Capture the cell that displays the provided text and extract its [x, y] central coordinate. 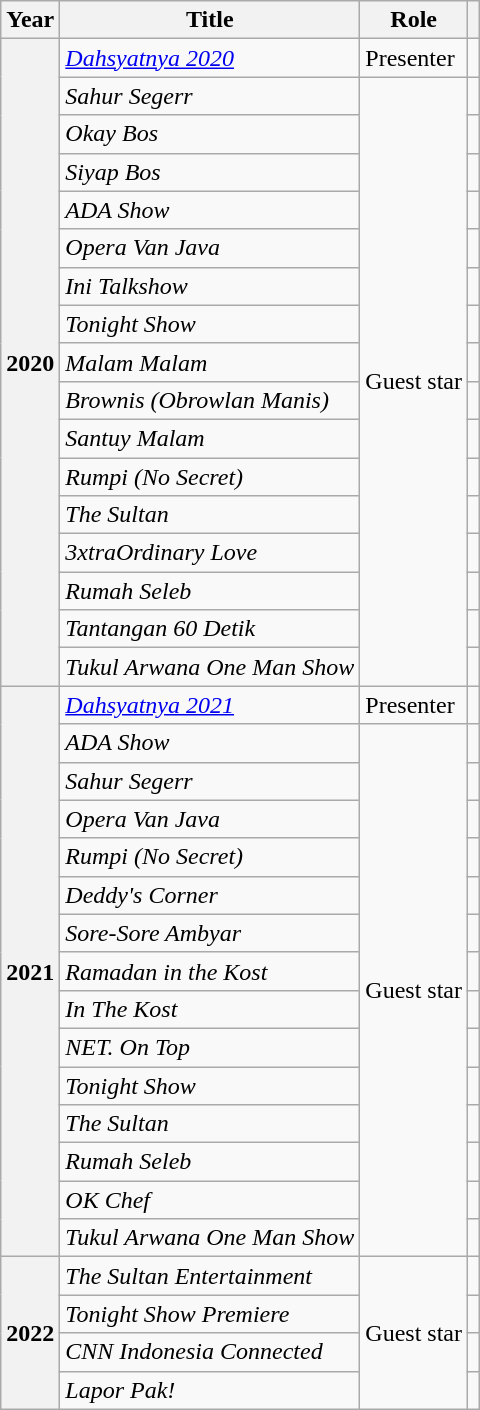
Ramadan in the Kost [210, 971]
Malam Malam [210, 362]
Year [30, 20]
The Sultan Entertainment [210, 1276]
2020 [30, 362]
Title [210, 20]
Tantangan 60 Detik [210, 629]
3xtraOrdinary Love [210, 553]
Siyap Bos [210, 172]
CNN Indonesia Connected [210, 1352]
Lapor Pak! [210, 1390]
Tonight Show Premiere [210, 1314]
2021 [30, 972]
OK Chef [210, 1200]
In The Kost [210, 1009]
Dahsyatnya 2021 [210, 705]
Dahsyatnya 2020 [210, 58]
Okay Bos [210, 134]
2022 [30, 1333]
Santuy Malam [210, 438]
NET. On Top [210, 1047]
Sore-Sore Ambyar [210, 933]
Deddy's Corner [210, 895]
Role [414, 20]
Ini Talkshow [210, 286]
Brownis (Obrowlan Manis) [210, 400]
